Capture the cell that displays the provided text and extract its [x, y] central coordinate. 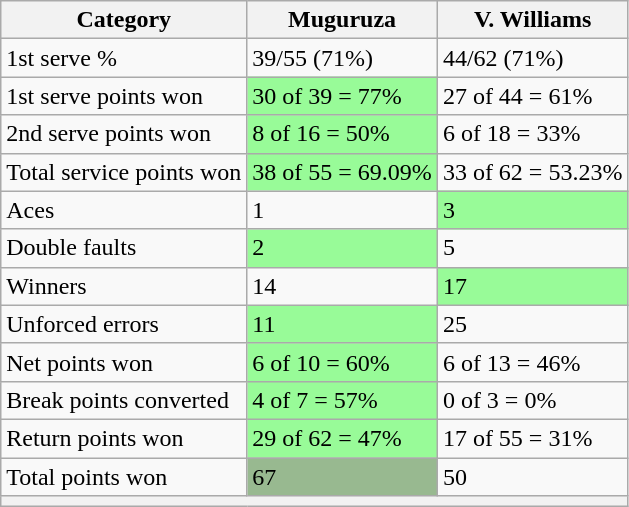
1 [342, 210]
3 [532, 210]
11 [342, 324]
Category [124, 20]
Return points won [124, 438]
2 [342, 248]
1st serve points won [124, 96]
6 of 10 = 60% [342, 362]
Winners [124, 286]
27 of 44 = 61% [532, 96]
4 of 7 = 57% [342, 400]
50 [532, 477]
Total points won [124, 477]
44/62 (71%) [532, 58]
Aces [124, 210]
29 of 62 = 47% [342, 438]
17 [532, 286]
38 of 55 = 69.09% [342, 172]
39/55 (71%) [342, 58]
25 [532, 324]
Unforced errors [124, 324]
Net points won [124, 362]
8 of 16 = 50% [342, 134]
2nd serve points won [124, 134]
6 of 13 = 46% [532, 362]
33 of 62 = 53.23% [532, 172]
Total service points won [124, 172]
14 [342, 286]
1st serve % [124, 58]
Break points converted [124, 400]
30 of 39 = 77% [342, 96]
Muguruza [342, 20]
0 of 3 = 0% [532, 400]
6 of 18 = 33% [532, 134]
V. Williams [532, 20]
Double faults [124, 248]
17 of 55 = 31% [532, 438]
67 [342, 477]
5 [532, 248]
